Extract the [x, y] coordinate from the center of the cell holding the provided text.  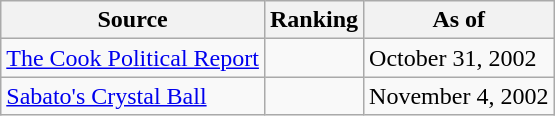
Source [133, 20]
The Cook Political Report [133, 58]
Ranking [314, 20]
As of [459, 20]
October 31, 2002 [459, 58]
Sabato's Crystal Ball [133, 96]
November 4, 2002 [459, 96]
